Scan for the cell matching the given text and deliver its (X, Y) coordinate at center. 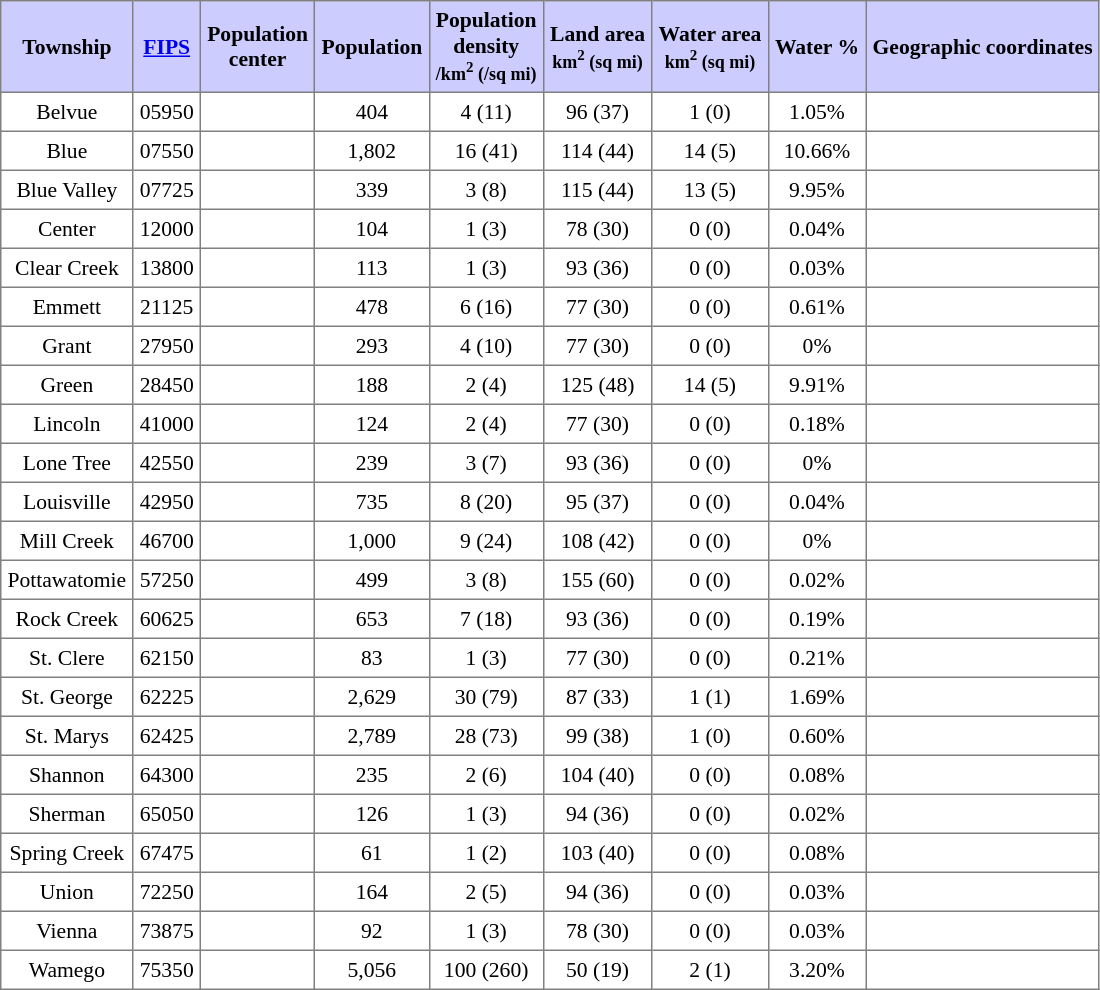
Geographic coordinates (983, 47)
62150 (166, 658)
05950 (166, 112)
Union (67, 892)
735 (372, 502)
125 (48) (597, 384)
114 (44) (597, 150)
13800 (166, 268)
188 (372, 384)
60625 (166, 618)
Louisville (67, 502)
478 (372, 306)
87 (33) (597, 696)
4 (11) (486, 112)
62425 (166, 736)
Blue Valley (67, 190)
499 (372, 580)
1 (2) (486, 852)
2 (1) (710, 970)
92 (372, 930)
96 (37) (597, 112)
72250 (166, 892)
9 (24) (486, 540)
46700 (166, 540)
0.61% (817, 306)
Township (67, 47)
339 (372, 190)
100 (260) (486, 970)
Belvue (67, 112)
Lincoln (67, 424)
103 (40) (597, 852)
0.60% (817, 736)
Wamego (67, 970)
2 (6) (486, 774)
42550 (166, 462)
21125 (166, 306)
5,056 (372, 970)
235 (372, 774)
FIPS (166, 47)
2,629 (372, 696)
Clear Creek (67, 268)
Water areakm2 (sq mi) (710, 47)
65050 (166, 814)
124 (372, 424)
1 (1) (710, 696)
62225 (166, 696)
Land areakm2 (sq mi) (597, 47)
Populationdensity/km2 (/sq mi) (486, 47)
8 (20) (486, 502)
73875 (166, 930)
104 (40) (597, 774)
155 (60) (597, 580)
64300 (166, 774)
9.95% (817, 190)
07550 (166, 150)
Water % (817, 47)
104 (372, 228)
27950 (166, 346)
3.20% (817, 970)
Grant (67, 346)
Population (372, 47)
Shannon (67, 774)
293 (372, 346)
2 (5) (486, 892)
St. Clere (67, 658)
0.21% (817, 658)
1.69% (817, 696)
Lone Tree (67, 462)
12000 (166, 228)
7 (18) (486, 618)
239 (372, 462)
41000 (166, 424)
Blue (67, 150)
99 (38) (597, 736)
115 (44) (597, 190)
Populationcenter (257, 47)
Vienna (67, 930)
2,789 (372, 736)
126 (372, 814)
Spring Creek (67, 852)
4 (10) (486, 346)
30 (79) (486, 696)
Sherman (67, 814)
St. George (67, 696)
Green (67, 384)
28 (73) (486, 736)
404 (372, 112)
16 (41) (486, 150)
6 (16) (486, 306)
0.19% (817, 618)
07725 (166, 190)
Mill Creek (67, 540)
10.66% (817, 150)
Rock Creek (67, 618)
61 (372, 852)
0.18% (817, 424)
164 (372, 892)
St. Marys (67, 736)
57250 (166, 580)
Pottawatomie (67, 580)
28450 (166, 384)
67475 (166, 852)
13 (5) (710, 190)
1,802 (372, 150)
83 (372, 658)
1,000 (372, 540)
75350 (166, 970)
1.05% (817, 112)
3 (7) (486, 462)
Center (67, 228)
108 (42) (597, 540)
9.91% (817, 384)
42950 (166, 502)
653 (372, 618)
Emmett (67, 306)
95 (37) (597, 502)
50 (19) (597, 970)
113 (372, 268)
